For the text-containing cell, return its midpoint in [x, y] coordinate format. 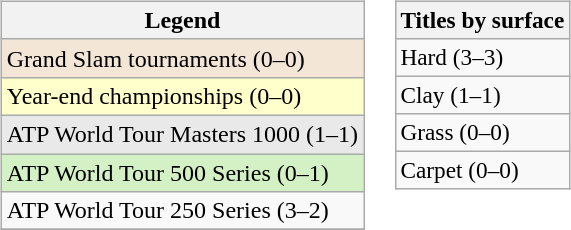
ATP World Tour Masters 1000 (1–1) [182, 134]
Hard (3–3) [482, 57]
Grand Slam tournaments (0–0) [182, 58]
Carpet (0–0) [482, 171]
Grass (0–0) [482, 133]
ATP World Tour 500 Series (0–1) [182, 173]
Titles by surface [482, 20]
Clay (1–1) [482, 95]
ATP World Tour 250 Series (3–2) [182, 211]
Legend [182, 20]
Year-end championships (0–0) [182, 96]
